For the text-containing cell, return its midpoint in (X, Y) coordinate format. 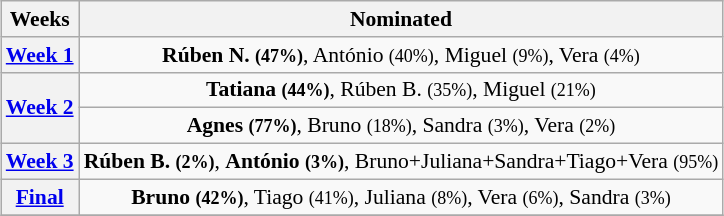
Bruno (42%), Tiago (41%), Juliana (8%), Vera (6%), Sandra (3%) (402, 197)
Rúben B. (2%), António (3%), Bruno+Juliana+Sandra+Tiago+Vera (95%) (402, 162)
Rúben N. (47%), António (40%), Miguel (9%), Vera (4%) (402, 55)
Nominated (402, 19)
Weeks (40, 19)
Week 3 (40, 162)
Tatiana (44%), Rúben B. (35%), Miguel (21%) (402, 90)
Week 2 (40, 108)
Agnes (77%), Bruno (18%), Sandra (3%), Vera (2%) (402, 126)
Week 1 (40, 55)
Final (40, 197)
